Locate the cell with the specified text and output its (X, Y) center coordinate. 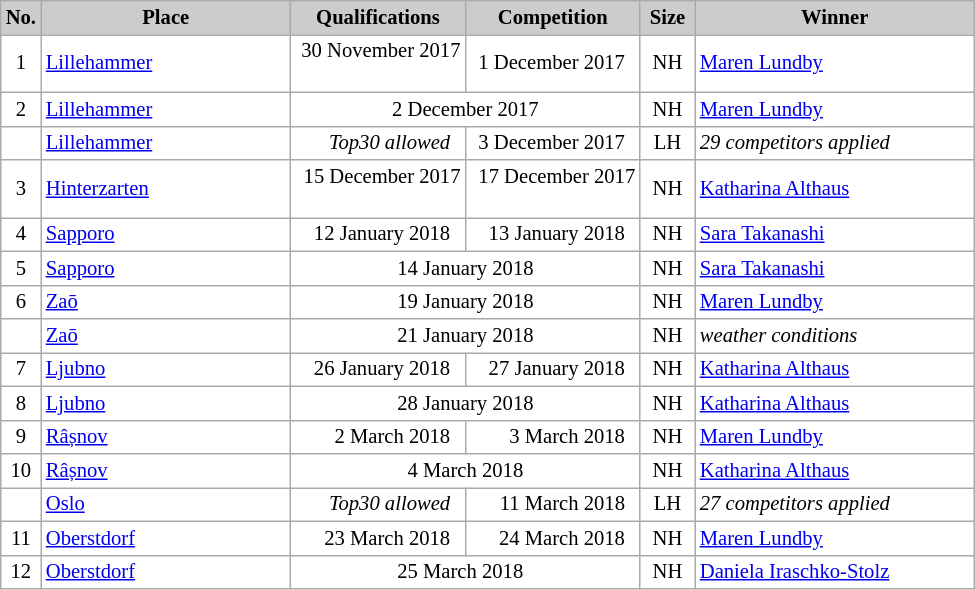
Competition (552, 17)
2 (21, 109)
3 December 2017 (552, 143)
4 March 2018 (466, 471)
11 March 2018 (552, 504)
Qualifications (378, 17)
27 January 2018 (552, 369)
Daniela Iraschko-Stolz (835, 572)
12 January 2018 (378, 234)
11 (21, 538)
3 (21, 189)
3 March 2018 (552, 437)
Size (668, 17)
25 March 2018 (466, 572)
13 January 2018 (552, 234)
21 January 2018 (466, 335)
1 December 2017 (552, 63)
2 March 2018 (378, 437)
1 (21, 63)
4 (21, 234)
17 December 2017 (552, 189)
7 (21, 369)
19 January 2018 (466, 302)
No. (21, 17)
29 competitors applied (835, 143)
28 January 2018 (466, 403)
9 (21, 437)
23 March 2018 (378, 538)
24 March 2018 (552, 538)
26 January 2018 (378, 369)
6 (21, 302)
14 January 2018 (466, 268)
5 (21, 268)
15 December 2017 (378, 189)
Oslo (166, 504)
Place (166, 17)
weather conditions (835, 335)
27 competitors applied (835, 504)
10 (21, 471)
Winner (835, 17)
Hinterzarten (166, 189)
8 (21, 403)
30 November 2017 (378, 63)
12 (21, 572)
2 December 2017 (466, 109)
